Output the [x, y] coordinate of the center of the cell containing the given text.  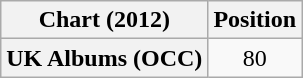
80 [255, 58]
Chart (2012) [104, 20]
UK Albums (OCC) [104, 58]
Position [255, 20]
